Capture the cell that displays the provided text and extract its [X, Y] central coordinate. 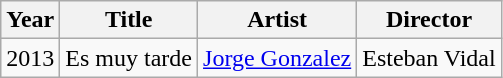
Artist [278, 20]
Year [30, 20]
Jorge Gonzalez [278, 58]
Es muy tarde [129, 58]
2013 [30, 58]
Esteban Vidal [429, 58]
Title [129, 20]
Director [429, 20]
